Extract the (x, y) coordinate from the center of the cell holding the provided text.  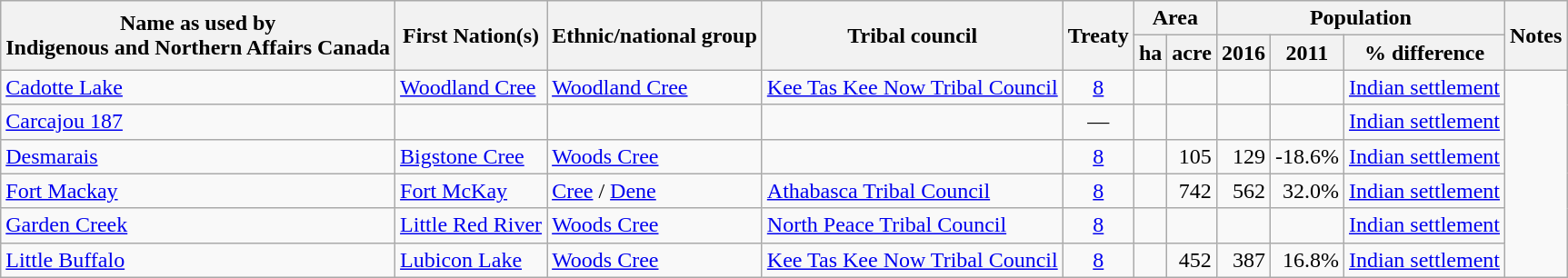
Carcajou 187 (198, 122)
Cree / Dene (654, 191)
129 (1243, 156)
Lubicon Lake (471, 260)
Little Red River (471, 225)
Ethnic/national group (654, 35)
First Nation(s) (471, 35)
742 (1193, 191)
ha (1150, 53)
Athabasca Tribal Council (913, 191)
562 (1243, 191)
Fort Mackay (198, 191)
Fort McKay (471, 191)
Population (1360, 18)
Notes (1536, 35)
Garden Creek (198, 225)
Desmarais (198, 156)
Tribal council (913, 35)
16.8% (1307, 260)
Treaty (1098, 35)
2016 (1243, 53)
% difference (1423, 53)
Bigstone Cree (471, 156)
North Peace Tribal Council (913, 225)
Cadotte Lake (198, 87)
-18.6% (1307, 156)
32.0% (1307, 191)
2011 (1307, 53)
acre (1193, 53)
Area (1174, 18)
105 (1193, 156)
387 (1243, 260)
— (1098, 122)
452 (1193, 260)
Little Buffalo (198, 260)
Name as used byIndigenous and Northern Affairs Canada (198, 35)
